Output the [x, y] coordinate of the center of the cell containing the given text.  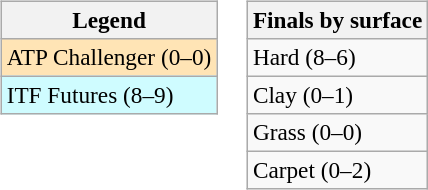
Grass (0–0) [337, 133]
Legend [108, 20]
Hard (8–6) [337, 57]
Carpet (0–2) [337, 171]
ITF Futures (8–9) [108, 95]
Clay (0–1) [337, 95]
ATP Challenger (0–0) [108, 57]
Finals by surface [337, 20]
